Provide the [X, Y] coordinate of the cell's center where the given text is located.  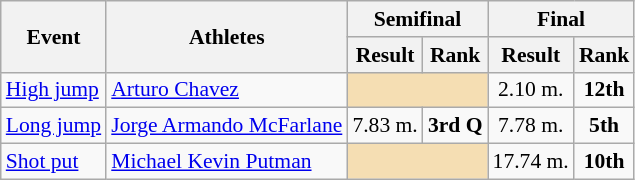
3rd Q [456, 126]
Semifinal [417, 19]
Athletes [226, 36]
2.10 m. [531, 90]
10th [604, 162]
Jorge Armando McFarlane [226, 126]
Arturo Chavez [226, 90]
Event [54, 36]
Michael Kevin Putman [226, 162]
12th [604, 90]
5th [604, 126]
17.74 m. [531, 162]
Long jump [54, 126]
Final [562, 19]
High jump [54, 90]
Shot put [54, 162]
7.83 m. [384, 126]
7.78 m. [531, 126]
